Scan for the cell matching the given text and deliver its [X, Y] coordinate at center. 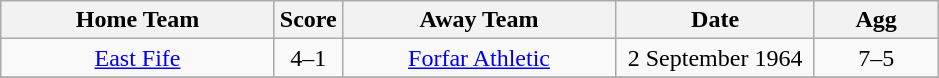
Date [716, 20]
2 September 1964 [716, 58]
Forfar Athletic [479, 58]
Agg [876, 20]
Home Team [138, 20]
Score [308, 20]
4–1 [308, 58]
7–5 [876, 58]
East Fife [138, 58]
Away Team [479, 20]
